Extract the [X, Y] coordinate from the center of the cell holding the provided text.  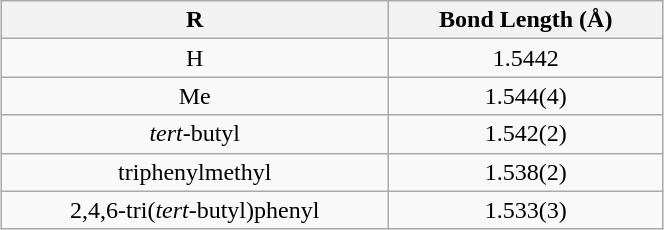
1.542(2) [526, 134]
1.538(2) [526, 172]
1.5442 [526, 58]
1.533(3) [526, 210]
triphenylmethyl [195, 172]
Bond Length (Å) [526, 20]
2,4,6-tri(tert-butyl)phenyl [195, 210]
Me [195, 96]
tert-butyl [195, 134]
1.544(4) [526, 96]
R [195, 20]
H [195, 58]
